Determine the (x, y) coordinate at the center of the cell enclosing the given text.  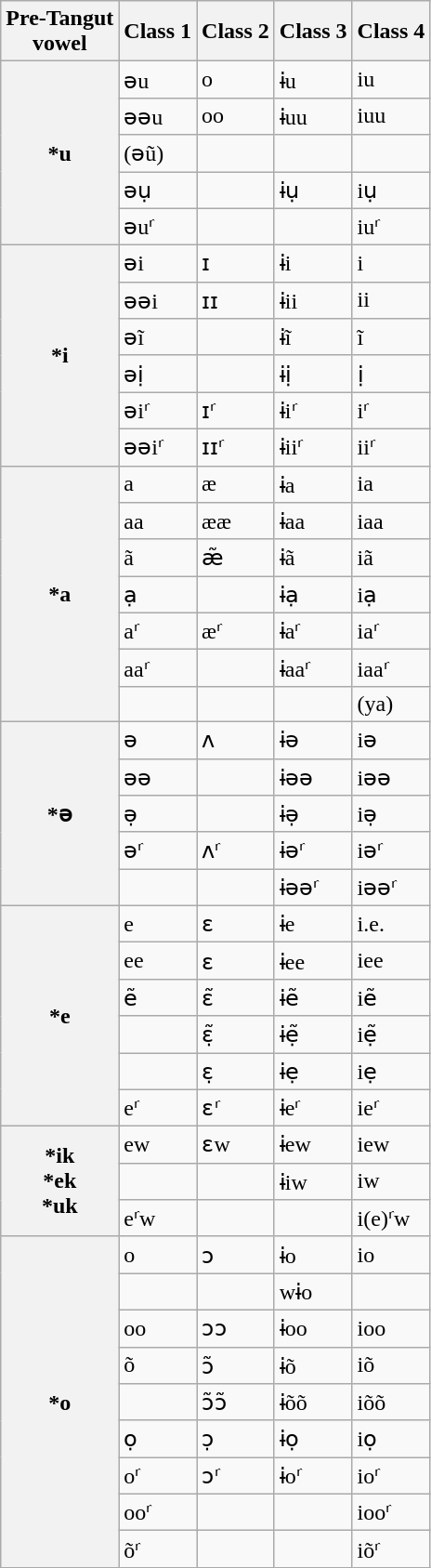
ɨụ (313, 190)
(ya) (391, 704)
a (158, 484)
iw (391, 1181)
iã (391, 558)
ɨị (313, 374)
ɛ̃ (236, 997)
iiʳ (391, 447)
ɨọ (313, 1439)
ɨã (313, 558)
ioʳ (391, 1476)
ooʳ (158, 1512)
əị (158, 374)
əʳ (158, 850)
əu (158, 80)
ɨə (313, 740)
iẹ (391, 1071)
ɨĩ (313, 337)
ɨạ (313, 595)
ɛʳ (236, 1108)
ɨõõ (313, 1403)
iə (391, 740)
eʳ (158, 1108)
iəəʳ (391, 888)
ɔ̣ (236, 1439)
Pre-Tangutvowel (59, 32)
iọ (391, 1439)
*ə (59, 813)
ã (158, 558)
iee (391, 961)
ɨẹ (313, 1071)
iʳ (391, 411)
ɨew (313, 1145)
əiʳ (158, 411)
ɨəəʳ (313, 888)
ɛ̣ (236, 1071)
ee (158, 961)
ɔ̃ɔ̃ (236, 1403)
ɔɔ (236, 1328)
ɨõ (313, 1365)
ɨə̣ (313, 814)
ɪʳ (236, 411)
aaʳ (158, 668)
*u (59, 153)
*a (59, 593)
iəʳ (391, 850)
əə (158, 777)
ʌ (236, 740)
ɨe (313, 924)
i.e. (391, 924)
ʌʳ (236, 850)
ə (158, 740)
ɨẹ̃ (313, 1034)
ĩ (391, 337)
ɨiw (313, 1181)
iõõ (391, 1403)
iụ (391, 190)
əĩ (158, 337)
ə̣ (158, 814)
ɔ (236, 1255)
oʳ (158, 1476)
ị (391, 374)
*ik*ek*uk (59, 1182)
ɔʳ (236, 1476)
iu (391, 80)
iuu (391, 116)
iaaʳ (391, 668)
*e (59, 1015)
ɨiʳ (313, 411)
əəi (158, 300)
õ (158, 1365)
ieʳ (391, 1108)
õʳ (158, 1549)
iew (391, 1145)
iẽ (391, 997)
iə̣ (391, 814)
ɨəə (313, 777)
ɨeʳ (313, 1108)
eʳw (158, 1219)
Class 2 (236, 32)
wɨo (313, 1292)
əi (158, 264)
ɨoʳ (313, 1476)
ɨẽ (313, 997)
iaa (391, 521)
io (391, 1255)
i(e)ʳw (391, 1219)
ọ (158, 1439)
i (391, 264)
ɨaʳ (313, 631)
aa (158, 521)
ɨi (313, 264)
ɨoo (313, 1328)
iạ (391, 595)
aʳ (158, 631)
ii (391, 300)
iəə (391, 777)
Class 4 (391, 32)
*o (59, 1402)
ææ (236, 521)
ɪɪʳ (236, 447)
*i (59, 355)
æ (236, 484)
ɨiiʳ (313, 447)
ɪ (236, 264)
ɨu (313, 80)
ioo (391, 1328)
æ̃ (236, 558)
ɛ̣̃ (236, 1034)
ɨee (313, 961)
ẽ (158, 997)
iõʳ (391, 1549)
Class 1 (158, 32)
əəiʳ (158, 447)
ia (391, 484)
ew (158, 1145)
iooʳ (391, 1512)
Class 3 (313, 32)
iaʳ (391, 631)
(əũ) (158, 153)
ɨuu (313, 116)
ɨaa (313, 521)
iõ (391, 1365)
æʳ (236, 631)
ɛw (236, 1145)
ɨaaʳ (313, 668)
e (158, 924)
ɨa (313, 484)
ạ (158, 595)
ɨii (313, 300)
iẹ̃ (391, 1034)
əuʳ (158, 227)
ɨəʳ (313, 850)
əəu (158, 116)
iuʳ (391, 227)
ɨo (313, 1255)
ɪɪ (236, 300)
ɔ̃ (236, 1365)
əụ (158, 190)
